Extract the [X, Y] coordinate from the center of the cell holding the provided text.  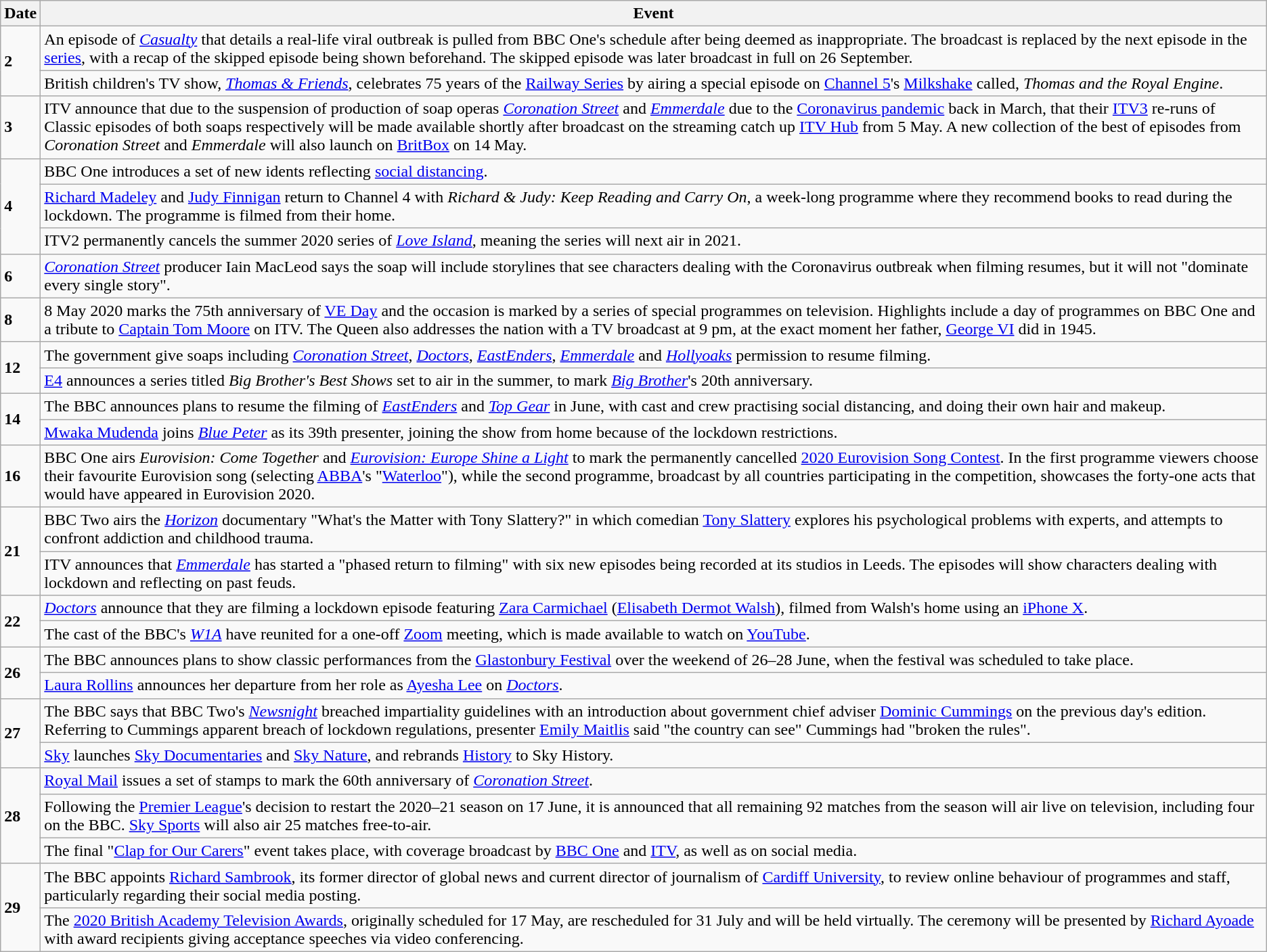
Date [20, 14]
ITV2 permanently cancels the summer 2020 series of Love Island, meaning the series will next air in 2021. [654, 241]
27 [20, 733]
14 [20, 419]
BBC One introduces a set of new idents reflecting social distancing. [654, 171]
E4 announces a series titled Big Brother's Best Shows set to air in the summer, to mark Big Brother's 20th anniversary. [654, 380]
Sky launches Sky Documentaries and Sky Nature, and rebrands History to Sky History. [654, 755]
2 [20, 61]
The final "Clap for Our Carers" event takes place, with coverage broadcast by BBC One and ITV, as well as on social media. [654, 851]
The cast of the BBC's W1A have reunited for a one-off Zoom meeting, which is made available to watch on YouTube. [654, 634]
8 [20, 319]
29 [20, 907]
26 [20, 673]
Laura Rollins announces her departure from her role as Ayesha Lee on Doctors. [654, 685]
16 [20, 476]
Mwaka Mudenda joins Blue Peter as its 39th presenter, joining the show from home because of the lockdown restrictions. [654, 432]
6 [20, 276]
3 [20, 127]
22 [20, 621]
21 [20, 551]
4 [20, 206]
Event [654, 14]
28 [20, 816]
Royal Mail issues a set of stamps to mark the 60th anniversary of Coronation Street. [654, 781]
The government give soaps including Coronation Street, Doctors, EastEnders, Emmerdale and Hollyoaks permission to resume filming. [654, 355]
12 [20, 367]
